Capture the cell that displays the provided text and extract its (x, y) central coordinate. 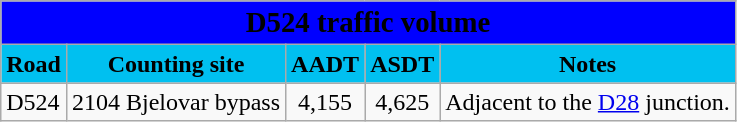
2104 Bjelovar bypass (176, 102)
Adjacent to the D28 junction. (588, 102)
AADT (326, 64)
4,155 (326, 102)
Road (34, 64)
4,625 (402, 102)
D524 traffic volume (368, 23)
Counting site (176, 64)
D524 (34, 102)
ASDT (402, 64)
Notes (588, 64)
